Provide the [X, Y] coordinate of the cell's center where the given text is located.  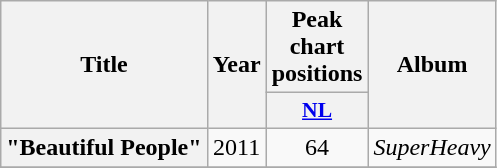
64 [317, 147]
SuperHeavy [432, 147]
Album [432, 65]
2011 [236, 147]
NL [317, 111]
Year [236, 65]
Peak chart positions [317, 47]
"Beautiful People" [104, 147]
Title [104, 65]
